Provide the (X, Y) coordinate of the cell's center where the given text is located.  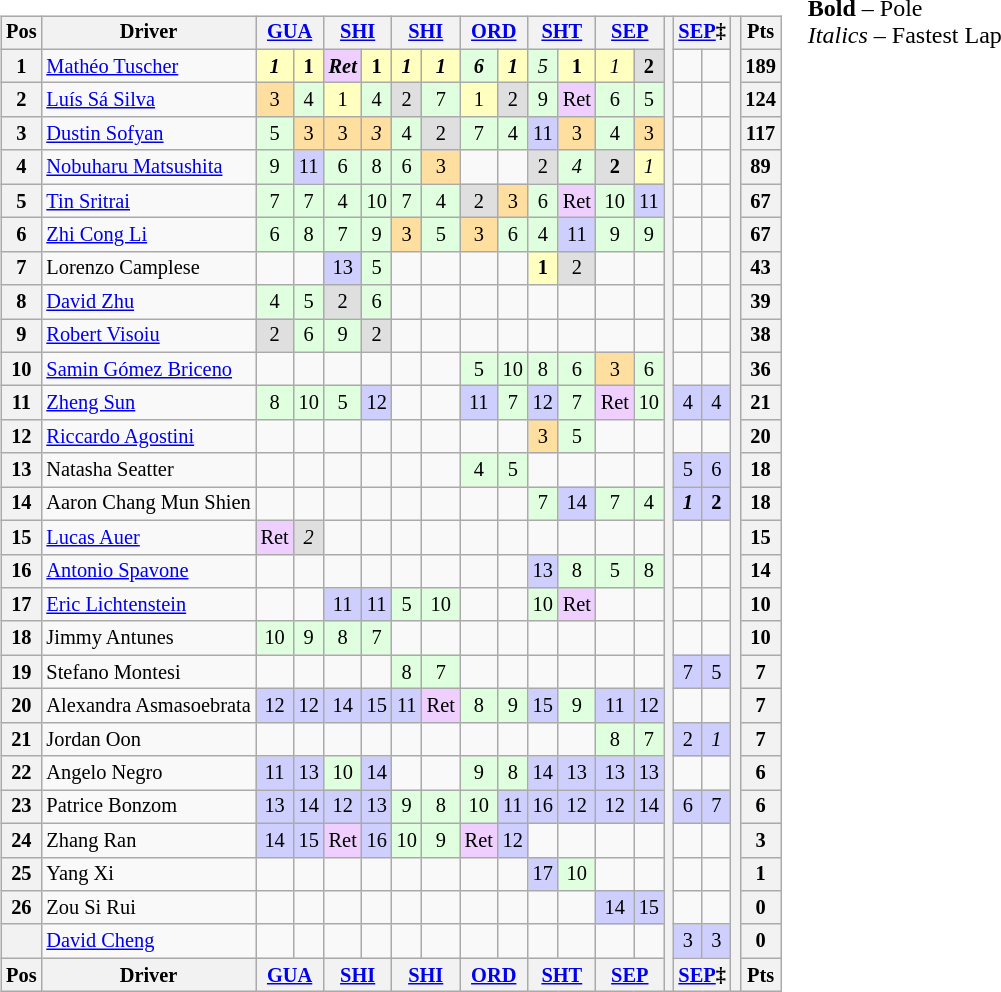
38 (760, 336)
39 (760, 302)
Lorenzo Camplese (148, 268)
Angelo Negro (148, 773)
David Zhu (148, 302)
Zheng Sun (148, 403)
Nobuharu Matsushita (148, 167)
Aaron Chang Mun Shien (148, 504)
Luís Sá Silva (148, 100)
89 (760, 167)
Mathéo Tuscher (148, 66)
124 (760, 100)
43 (760, 268)
Jordan Oon (148, 739)
Alexandra Asmasoebrata (148, 706)
Patrice Bonzom (148, 807)
Zou Si Rui (148, 908)
Zhi Cong Li (148, 235)
David Cheng (148, 941)
Yang Xi (148, 874)
189 (760, 66)
Natasha Seatter (148, 470)
36 (760, 369)
25 (21, 874)
26 (21, 908)
23 (21, 807)
Jimmy Antunes (148, 638)
Riccardo Agostini (148, 437)
24 (21, 840)
Robert Visoiu (148, 336)
Tin Sritrai (148, 201)
Stefano Montesi (148, 672)
Dustin Sofyan (148, 134)
22 (21, 773)
Eric Lichtenstein (148, 605)
Lucas Auer (148, 537)
117 (760, 134)
Zhang Ran (148, 840)
Antonio Spavone (148, 571)
19 (21, 672)
Samin Gómez Briceno (148, 369)
